Determine the (x, y) coordinate at the center of the cell enclosing the given text.  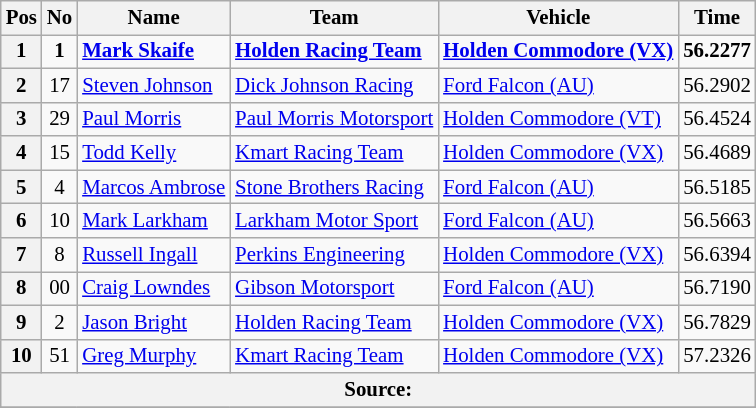
Gibson Motorsport (334, 288)
5 (22, 187)
Russell Ingall (154, 255)
57.2326 (717, 356)
Todd Kelly (154, 153)
51 (60, 356)
56.5663 (717, 221)
Greg Murphy (154, 356)
Perkins Engineering (334, 255)
Name (154, 18)
6 (22, 221)
Steven Johnson (154, 85)
Marcos Ambrose (154, 187)
Mark Larkham (154, 221)
Larkham Motor Sport (334, 221)
56.6394 (717, 255)
Stone Brothers Racing (334, 187)
Dick Johnson Racing (334, 85)
56.4689 (717, 153)
56.5185 (717, 187)
56.2902 (717, 85)
15 (60, 153)
No (60, 18)
Source: (378, 390)
56.4524 (717, 119)
Paul Morris (154, 119)
Paul Morris Motorsport (334, 119)
Pos (22, 18)
3 (22, 119)
Jason Bright (154, 322)
56.2277 (717, 51)
7 (22, 255)
9 (22, 322)
56.7190 (717, 288)
Team (334, 18)
17 (60, 85)
00 (60, 288)
Time (717, 18)
Vehicle (558, 18)
Holden Commodore (VT) (558, 119)
29 (60, 119)
Mark Skaife (154, 51)
Craig Lowndes (154, 288)
56.7829 (717, 322)
